Output the (X, Y) coordinate of the center of the cell containing the given text.  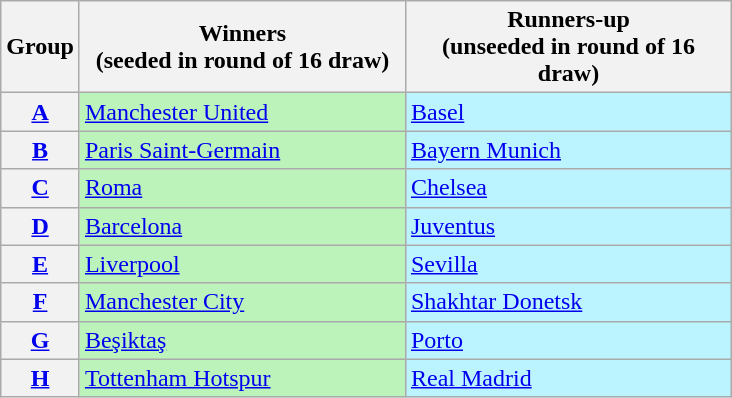
D (40, 226)
Tottenham Hotspur (242, 378)
F (40, 302)
Chelsea (568, 188)
Beşiktaş (242, 340)
C (40, 188)
Real Madrid (568, 378)
E (40, 264)
Group (40, 47)
A (40, 112)
Basel (568, 112)
Paris Saint-Germain (242, 150)
G (40, 340)
H (40, 378)
Winners(seeded in round of 16 draw) (242, 47)
B (40, 150)
Liverpool (242, 264)
Manchester City (242, 302)
Manchester United (242, 112)
Juventus (568, 226)
Porto (568, 340)
Barcelona (242, 226)
Roma (242, 188)
Bayern Munich (568, 150)
Shakhtar Donetsk (568, 302)
Sevilla (568, 264)
Runners-up(unseeded in round of 16 draw) (568, 47)
